Return the (x, y) coordinate for the center point of the cell that contains the specified text.  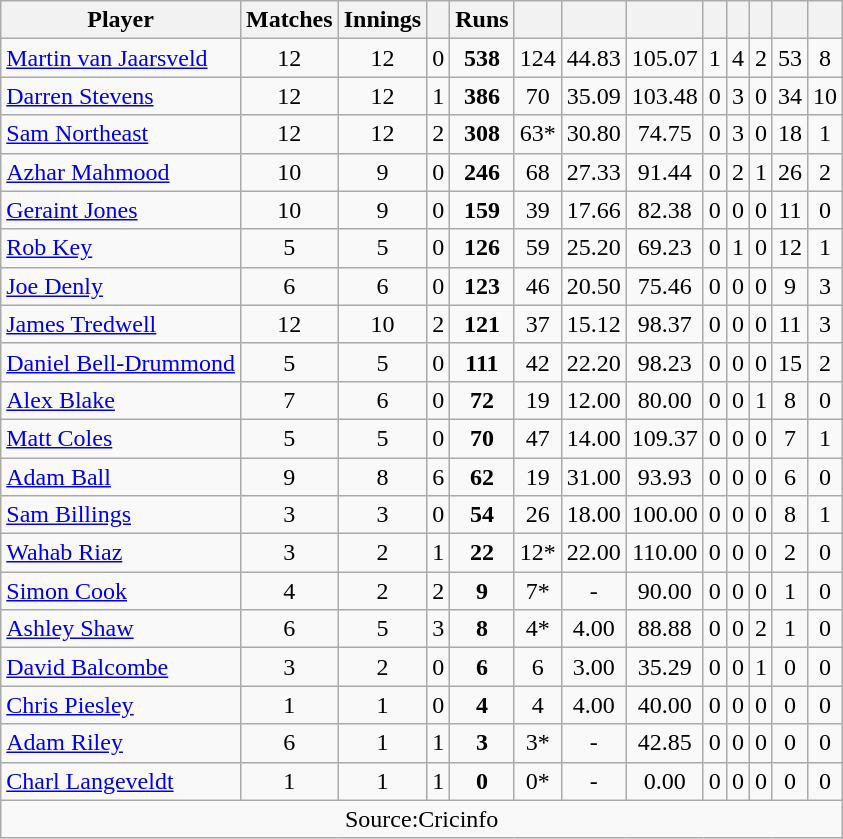
98.37 (664, 324)
110.00 (664, 553)
0.00 (664, 781)
91.44 (664, 172)
121 (482, 324)
Chris Piesley (121, 705)
90.00 (664, 591)
Geraint Jones (121, 210)
Joe Denly (121, 286)
25.20 (594, 248)
Simon Cook (121, 591)
Alex Blake (121, 400)
14.00 (594, 438)
93.93 (664, 477)
308 (482, 134)
12* (538, 553)
246 (482, 172)
Player (121, 20)
72 (482, 400)
12.00 (594, 400)
20.50 (594, 286)
30.80 (594, 134)
Innings (382, 20)
Charl Langeveldt (121, 781)
111 (482, 362)
3.00 (594, 667)
3* (538, 743)
David Balcombe (121, 667)
109.37 (664, 438)
44.83 (594, 58)
22.20 (594, 362)
35.09 (594, 96)
105.07 (664, 58)
Azhar Mahmood (121, 172)
39 (538, 210)
59 (538, 248)
80.00 (664, 400)
Source:Cricinfo (422, 819)
82.38 (664, 210)
Martin van Jaarsveld (121, 58)
17.66 (594, 210)
63* (538, 134)
126 (482, 248)
15.12 (594, 324)
34 (790, 96)
42 (538, 362)
31.00 (594, 477)
27.33 (594, 172)
Matches (289, 20)
Adam Ball (121, 477)
386 (482, 96)
40.00 (664, 705)
35.29 (664, 667)
538 (482, 58)
123 (482, 286)
22.00 (594, 553)
53 (790, 58)
15 (790, 362)
Adam Riley (121, 743)
159 (482, 210)
Sam Northeast (121, 134)
18 (790, 134)
7* (538, 591)
46 (538, 286)
75.46 (664, 286)
42.85 (664, 743)
Rob Key (121, 248)
37 (538, 324)
68 (538, 172)
88.88 (664, 629)
Darren Stevens (121, 96)
54 (482, 515)
Wahab Riaz (121, 553)
47 (538, 438)
James Tredwell (121, 324)
22 (482, 553)
Sam Billings (121, 515)
Ashley Shaw (121, 629)
0* (538, 781)
62 (482, 477)
69.23 (664, 248)
100.00 (664, 515)
Matt Coles (121, 438)
Runs (482, 20)
Daniel Bell-Drummond (121, 362)
124 (538, 58)
74.75 (664, 134)
103.48 (664, 96)
4* (538, 629)
18.00 (594, 515)
98.23 (664, 362)
